Find where the given text appears and provide that cell's center as [x, y] coordinate. 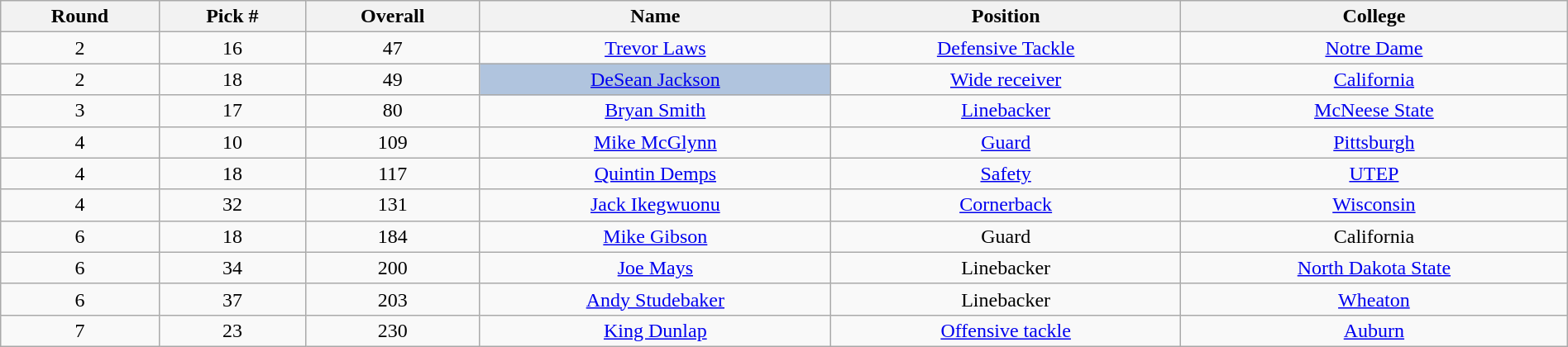
Jack Ikegwuonu [655, 205]
UTEP [1374, 173]
North Dakota State [1374, 268]
230 [392, 330]
203 [392, 299]
DeSean Jackson [655, 79]
Pick # [232, 17]
Wheaton [1374, 299]
Overall [392, 17]
Defensive Tackle [1006, 48]
College [1374, 17]
McNeese State [1374, 111]
49 [392, 79]
200 [392, 268]
Cornerback [1006, 205]
Offensive tackle [1006, 330]
184 [392, 236]
47 [392, 48]
Position [1006, 17]
Safety [1006, 173]
80 [392, 111]
Name [655, 17]
117 [392, 173]
10 [232, 142]
32 [232, 205]
23 [232, 330]
Mike McGlynn [655, 142]
Andy Studebaker [655, 299]
131 [392, 205]
Wisconsin [1374, 205]
16 [232, 48]
Joe Mays [655, 268]
109 [392, 142]
King Dunlap [655, 330]
3 [80, 111]
Trevor Laws [655, 48]
Mike Gibson [655, 236]
Bryan Smith [655, 111]
Round [80, 17]
Quintin Demps [655, 173]
34 [232, 268]
7 [80, 330]
17 [232, 111]
Pittsburgh [1374, 142]
Notre Dame [1374, 48]
Auburn [1374, 330]
Wide receiver [1006, 79]
37 [232, 299]
